For the text-containing cell, return its midpoint in [X, Y] coordinate format. 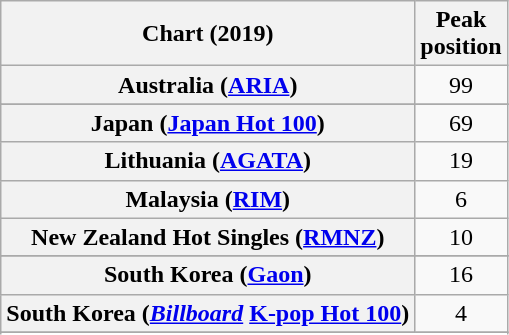
19 [461, 161]
Australia (ARIA) [208, 85]
6 [461, 199]
New Zealand Hot Singles (RMNZ) [208, 237]
16 [461, 275]
Chart (2019) [208, 34]
Lithuania (AGATA) [208, 161]
South Korea (Billboard K-pop Hot 100) [208, 313]
69 [461, 123]
South Korea (Gaon) [208, 275]
Japan (Japan Hot 100) [208, 123]
4 [461, 313]
Peakposition [461, 34]
99 [461, 85]
Malaysia (RIM) [208, 199]
10 [461, 237]
